Find where the given text appears and provide that cell's center as [X, Y] coordinate. 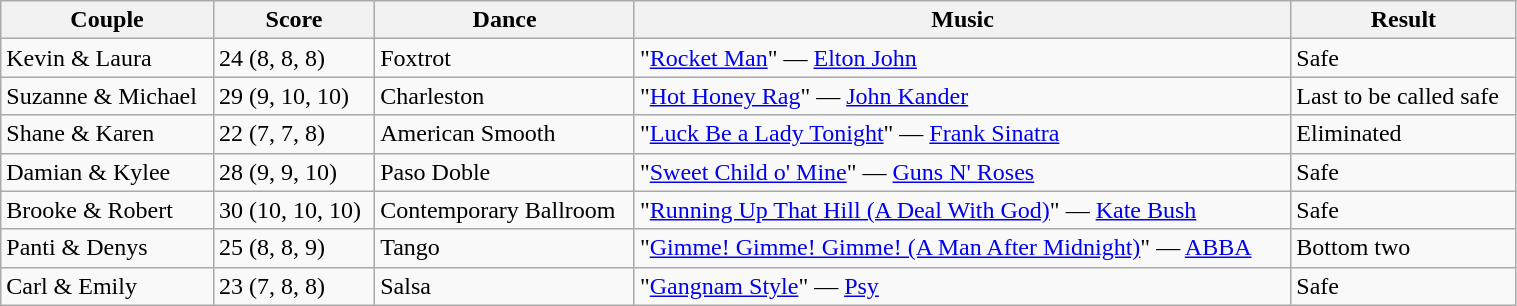
Eliminated [1404, 134]
Bottom two [1404, 248]
"Gangnam Style" — Psy [962, 286]
Contemporary Ballroom [505, 210]
22 (7, 7, 8) [294, 134]
"Sweet Child o' Mine" — Guns N' Roses [962, 172]
Brooke & Robert [108, 210]
Suzanne & Michael [108, 96]
Paso Doble [505, 172]
Foxtrot [505, 58]
"Running Up That Hill (A Deal With God)" — Kate Bush [962, 210]
Salsa [505, 286]
"Gimme! Gimme! Gimme! (A Man After Midnight)" — ABBA [962, 248]
Panti & Denys [108, 248]
Dance [505, 20]
Damian & Kylee [108, 172]
Shane & Karen [108, 134]
30 (10, 10, 10) [294, 210]
29 (9, 10, 10) [294, 96]
"Rocket Man" — Elton John [962, 58]
Tango [505, 248]
Last to be called safe [1404, 96]
Couple [108, 20]
Kevin & Laura [108, 58]
"Luck Be a Lady Tonight" — Frank Sinatra [962, 134]
Carl & Emily [108, 286]
Score [294, 20]
Charleston [505, 96]
Music [962, 20]
Result [1404, 20]
American Smooth [505, 134]
24 (8, 8, 8) [294, 58]
23 (7, 8, 8) [294, 286]
"Hot Honey Rag" — John Kander [962, 96]
28 (9, 9, 10) [294, 172]
25 (8, 8, 9) [294, 248]
